Identify which cell holds the provided text, then report its [X, Y] central coordinate. 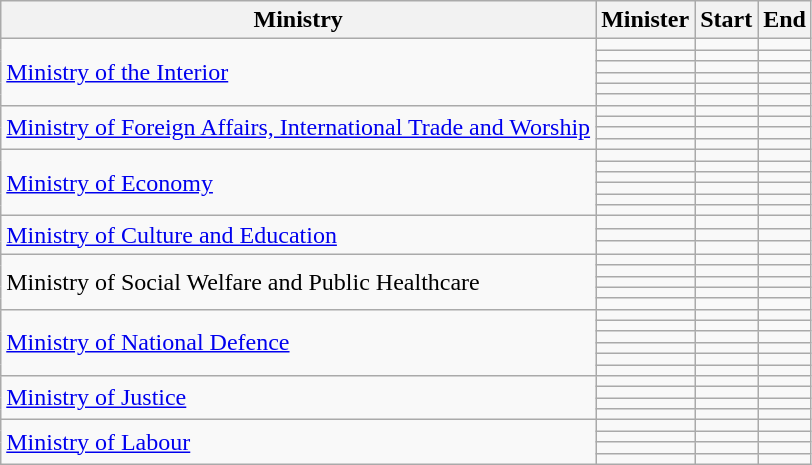
Ministry of the Interior [298, 72]
Minister [646, 20]
Ministry of Social Welfare and Public Healthcare [298, 282]
Ministry of Foreign Affairs, International Trade and Worship [298, 127]
Ministry of Justice [298, 398]
Start [726, 20]
Ministry of Economy [298, 182]
Ministry of Culture and Education [298, 235]
Ministry [298, 20]
End [785, 20]
Ministry of Labour [298, 442]
Ministry of National Defence [298, 342]
